Return [X, Y] of the center of cell containing provided text 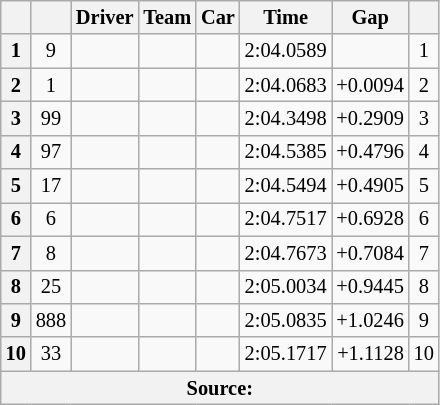
+1.0246 [370, 320]
2:05.1717 [286, 354]
+0.2909 [370, 118]
2:04.7673 [286, 253]
Source: [220, 388]
+0.9445 [370, 287]
Driver [104, 17]
97 [51, 152]
Team [167, 17]
2:04.0589 [286, 51]
+0.6928 [370, 219]
2:04.5385 [286, 152]
2:04.3498 [286, 118]
2:04.5494 [286, 186]
+0.4905 [370, 186]
2:04.0683 [286, 85]
+0.4796 [370, 152]
888 [51, 320]
25 [51, 287]
+0.0094 [370, 85]
Time [286, 17]
17 [51, 186]
Gap [370, 17]
33 [51, 354]
+1.1128 [370, 354]
99 [51, 118]
2:04.7517 [286, 219]
2:05.0034 [286, 287]
2:05.0835 [286, 320]
+0.7084 [370, 253]
Car [218, 17]
